Determine the [X, Y] coordinate at the center of the cell enclosing the given text.  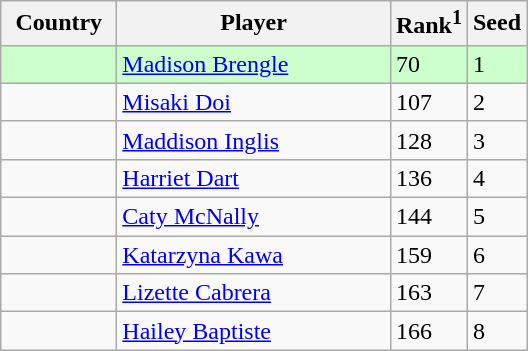
3 [496, 140]
8 [496, 331]
Misaki Doi [254, 102]
107 [428, 102]
Seed [496, 24]
Maddison Inglis [254, 140]
Hailey Baptiste [254, 331]
6 [496, 255]
159 [428, 255]
Madison Brengle [254, 64]
163 [428, 293]
Rank1 [428, 24]
Lizette Cabrera [254, 293]
Harriet Dart [254, 178]
2 [496, 102]
1 [496, 64]
Player [254, 24]
136 [428, 178]
166 [428, 331]
5 [496, 217]
Country [59, 24]
144 [428, 217]
Caty McNally [254, 217]
70 [428, 64]
4 [496, 178]
7 [496, 293]
128 [428, 140]
Katarzyna Kawa [254, 255]
